Output the [X, Y] coordinate of the center of the cell containing the given text.  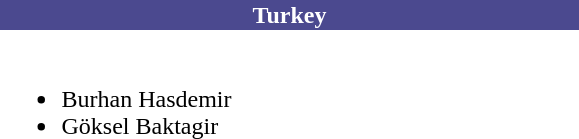
Turkey [290, 15]
